Identify which cell holds the provided text, then report its (X, Y) central coordinate. 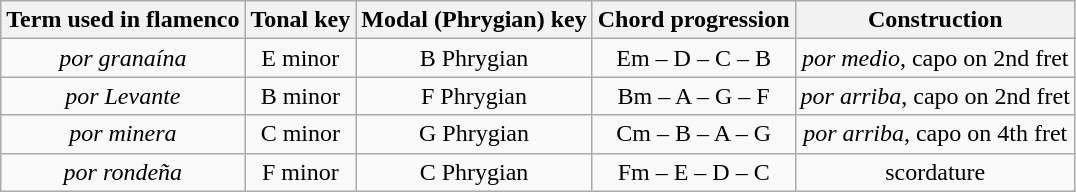
F Phrygian (474, 96)
F minor (300, 172)
Construction (935, 20)
C minor (300, 134)
por medio, capo on 2nd fret (935, 58)
por arriba, capo on 2nd fret (935, 96)
G Phrygian (474, 134)
por granaína (123, 58)
Chord progression (694, 20)
por Levante (123, 96)
Tonal key (300, 20)
Term used in flamenco (123, 20)
E minor (300, 58)
por rondeña (123, 172)
B Phrygian (474, 58)
Em – D – C – B (694, 58)
Bm – A – G – F (694, 96)
por arriba, capo on 4th fret (935, 134)
por minera (123, 134)
Fm – E – D – C (694, 172)
scordature (935, 172)
Modal (Phrygian) key (474, 20)
B minor (300, 96)
C Phrygian (474, 172)
Cm – B – A – G (694, 134)
